Provide the [X, Y] coordinate of the cell's center where the given text is located.  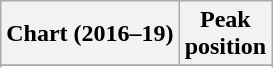
Chart (2016–19) [90, 34]
Peakposition [225, 34]
